Search for the cell housing the specified text and yield its (x, y) center coordinate. 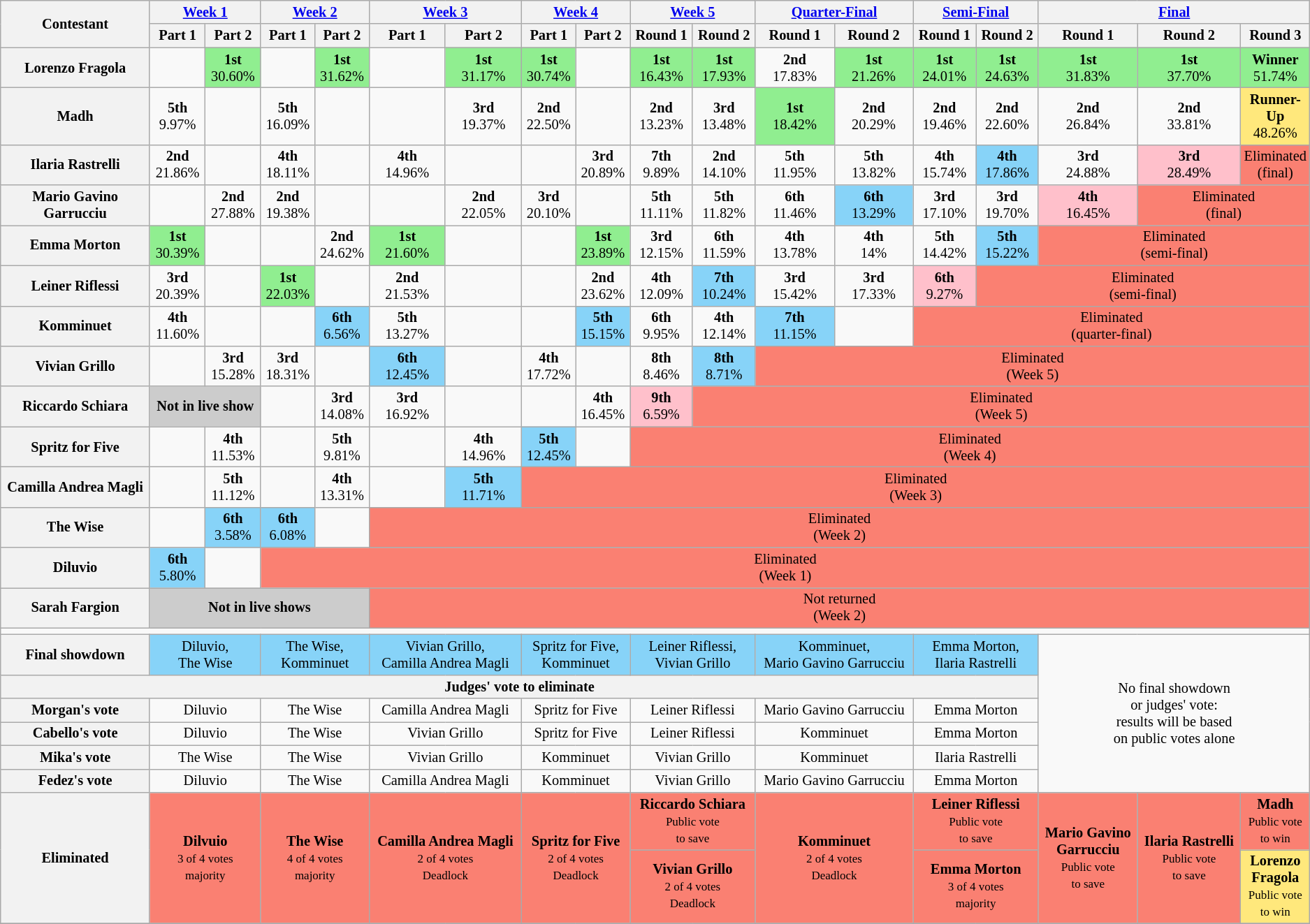
1st31.83% (1088, 68)
Leiner Riflessi Public voteto save (975, 821)
Sarah Fargion (75, 608)
5th13.82% (873, 165)
1st37.70% (1189, 68)
5th12.45% (549, 447)
Round 3 (1276, 36)
2nd21.86% (177, 165)
Judges' vote to eliminate (520, 687)
3rd13.48% (724, 116)
5th11.71% (483, 487)
4th13.78% (795, 245)
6th11.59% (724, 245)
1st30.74% (549, 68)
1st16.43% (662, 68)
1st30.39% (177, 245)
4th17.72% (549, 366)
5th11.82% (724, 205)
Madh Public voteto win (1276, 821)
2nd23.62% (603, 286)
No final showdownor judges' vote:results will be basedon public votes alone (1174, 713)
Diluvio,The Wise (205, 654)
Winner51.74% (1276, 68)
Eliminated(quarter-final) (1112, 326)
Eliminated(Week 3) (916, 487)
4th17.86% (1007, 165)
Final (1174, 12)
Week 3 (445, 12)
Riccardo Schiara (75, 406)
7th9.89% (662, 165)
2nd13.23% (662, 116)
5th11.95% (795, 165)
3rd15.42% (795, 286)
6th5.80% (177, 568)
1st18.42% (795, 116)
Vivian Grillo2 of 4 votesDeadlock (693, 886)
5th9.97% (177, 116)
3rd19.37% (483, 116)
1st21.26% (873, 68)
3rd19.70% (1007, 205)
4th14% (873, 245)
1st21.60% (407, 245)
5th15.15% (603, 326)
Eliminated(Week 4) (970, 447)
1st17.93% (724, 68)
5th11.11% (662, 205)
Lorenzo Fragola (75, 68)
1st23.89% (603, 245)
6th12.45% (407, 366)
Riccardo Schiara Public voteto save (693, 821)
Leiner Riflessi,Vivian Grillo (693, 654)
5th14.42% (945, 245)
1st24.01% (945, 68)
Spritz for Five,Komminuet (576, 654)
Komminuet,Mario Gavino Garrucciu (834, 654)
Mario Gavino Garrucciu Public voteto save (1088, 858)
6th13.29% (873, 205)
2nd27.88% (233, 205)
Lorenzo Fragola Public voteto win (1276, 886)
4th18.11% (288, 165)
Morgan's vote (75, 710)
Camilla Andrea Magli2 of 4 votes Deadlock (445, 858)
7th10.24% (724, 286)
2nd17.83% (795, 68)
3rd14.08% (342, 406)
3rd15.28% (233, 366)
Mika's vote (75, 757)
2nd26.84% (1088, 116)
2nd19.38% (288, 205)
Eliminated(Week 2) (840, 527)
6th11.46% (795, 205)
Not returned(Week 2) (840, 608)
Ilaria Rastrelli Public voteto save (1189, 858)
3rd28.49% (1189, 165)
2nd20.29% (873, 116)
2nd14.10% (724, 165)
3rd16.92% (407, 406)
4th11.53% (233, 447)
The Wise,Komminuet (314, 654)
3rd17.10% (945, 205)
1st31.62% (342, 68)
Komminuet 2 of 4 votesDeadlock (834, 858)
4th12.14% (724, 326)
2nd21.53% (407, 286)
5th16.09% (288, 116)
Dilvuio3 of 4 votesmajority (205, 858)
Fedez's vote (75, 781)
Eliminated(Week 1) (785, 568)
Week 5 (693, 12)
Final showdown (75, 654)
6th9.27% (945, 286)
Quarter-Final (834, 12)
3rd12.15% (662, 245)
Contestant (75, 24)
Week 1 (205, 12)
1st24.63% (1007, 68)
Emma Morton,Ilaria Rastrelli (975, 654)
9th6.59% (662, 406)
3rd24.88% (1088, 165)
4th11.60% (177, 326)
2nd22.05% (483, 205)
5th11.12% (233, 487)
Vivian Grillo,Camilla Andrea Magli (445, 654)
Cabello's vote (75, 733)
Not in live shows (259, 608)
3rd17.33% (873, 286)
Not in live show (205, 406)
3rd18.31% (288, 366)
7th11.15% (795, 326)
1st30.60% (233, 68)
8th8.71% (724, 366)
4th15.74% (945, 165)
3rd20.39% (177, 286)
Emma Morton3 of 4 votesmajority (975, 886)
4th12.09% (662, 286)
Eliminated (75, 858)
6th6.08% (288, 527)
6th6.56% (342, 326)
3rd20.89% (603, 165)
6th9.95% (662, 326)
5th9.81% (342, 447)
Semi-Final (975, 12)
3rd20.10% (549, 205)
6th3.58% (233, 527)
Runner-Up48.26% (1276, 116)
8th8.46% (662, 366)
5th13.27% (407, 326)
1st31.17% (483, 68)
Week 2 (314, 12)
Madh (75, 116)
5th15.22% (1007, 245)
2nd33.81% (1189, 116)
2nd22.50% (549, 116)
2nd19.46% (945, 116)
Week 4 (576, 12)
4th13.31% (342, 487)
1st22.03% (288, 286)
Spritz for Five2 of 4 votesDeadlock (576, 858)
The Wise4 of 4 votesmajority (314, 858)
2nd24.62% (342, 245)
2nd22.60% (1007, 116)
